Identify which cell holds the provided text, then report its (X, Y) central coordinate. 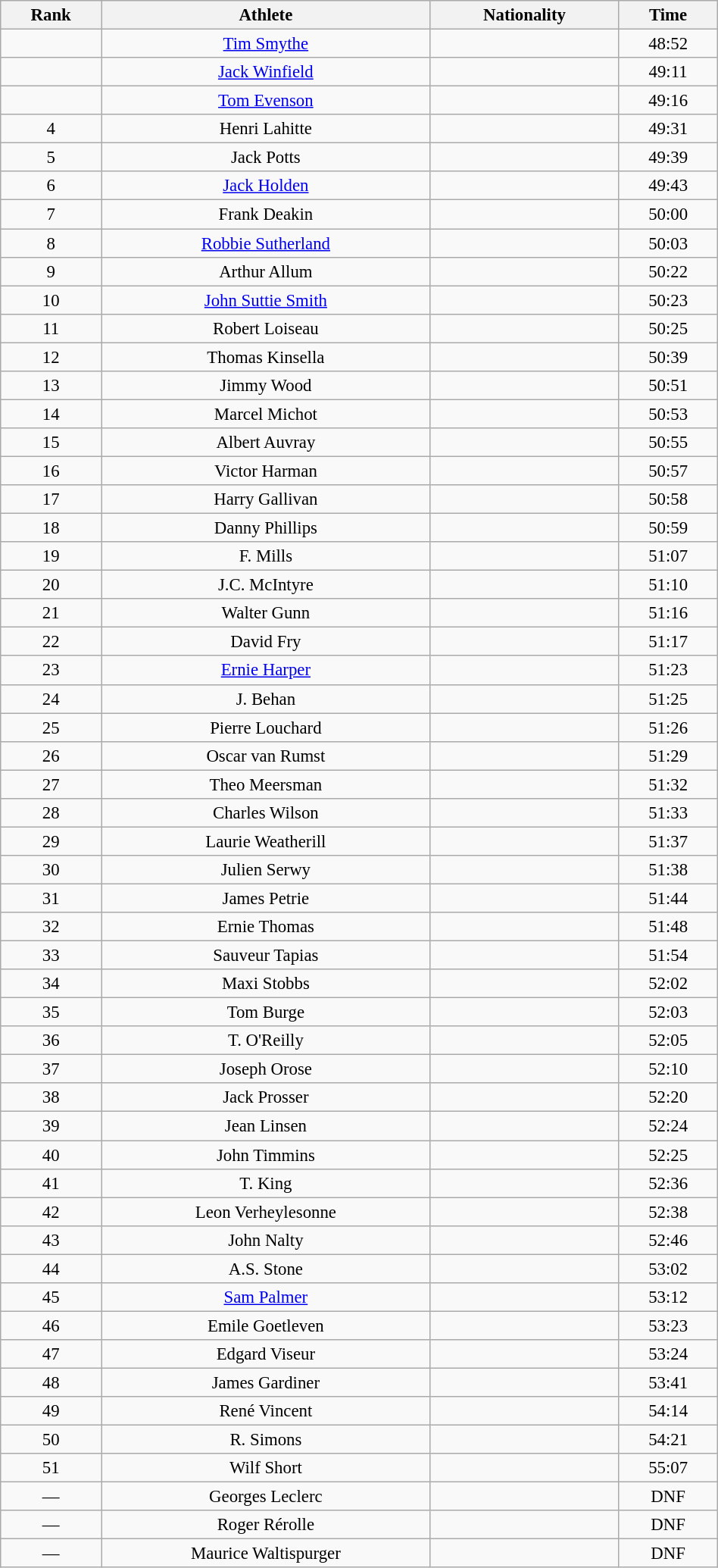
31 (52, 898)
Ernie Harper (266, 671)
35 (52, 1012)
51:26 (668, 728)
T. O'Reilly (266, 1041)
Joseph Orose (266, 1069)
R. Simons (266, 1440)
Time (668, 15)
29 (52, 841)
49:11 (668, 72)
51:10 (668, 585)
4 (52, 129)
28 (52, 813)
Jack Holden (266, 186)
Marcel Michot (266, 414)
49:43 (668, 186)
50:00 (668, 214)
17 (52, 499)
Thomas Kinsella (266, 357)
50:51 (668, 386)
Georges Leclerc (266, 1497)
Albert Auvray (266, 443)
52:36 (668, 1183)
53:41 (668, 1382)
Sauveur Tapias (266, 956)
34 (52, 984)
Julien Serwy (266, 870)
52:03 (668, 1012)
48:52 (668, 44)
Laurie Weatherill (266, 841)
Wilf Short (266, 1468)
David Fry (266, 642)
Victor Harman (266, 471)
Jack Winfield (266, 72)
53:12 (668, 1297)
40 (52, 1155)
51 (52, 1468)
Frank Deakin (266, 214)
42 (52, 1212)
Athlete (266, 15)
49:16 (668, 101)
38 (52, 1098)
41 (52, 1183)
24 (52, 699)
52:02 (668, 984)
James Gardiner (266, 1382)
55:07 (668, 1468)
13 (52, 386)
23 (52, 671)
9 (52, 271)
Danny Phillips (266, 528)
47 (52, 1354)
Theo Meersman (266, 784)
51:54 (668, 956)
50:23 (668, 300)
Emile Goetleven (266, 1325)
52:05 (668, 1041)
Robert Loiseau (266, 328)
44 (52, 1269)
Rank (52, 15)
51:32 (668, 784)
Jimmy Wood (266, 386)
53:24 (668, 1354)
27 (52, 784)
49 (52, 1411)
J.C. McIntyre (266, 585)
A.S. Stone (266, 1269)
51:23 (668, 671)
Oscar van Rumst (266, 756)
43 (52, 1240)
James Petrie (266, 898)
32 (52, 927)
René Vincent (266, 1411)
22 (52, 642)
52:38 (668, 1212)
52:46 (668, 1240)
Pierre Louchard (266, 728)
Walter Gunn (266, 613)
8 (52, 243)
50:59 (668, 528)
11 (52, 328)
51:44 (668, 898)
Robbie Sutherland (266, 243)
52:10 (668, 1069)
Sam Palmer (266, 1297)
50:53 (668, 414)
50:22 (668, 271)
46 (52, 1325)
6 (52, 186)
30 (52, 870)
Ernie Thomas (266, 927)
Jack Prosser (266, 1098)
54:21 (668, 1440)
Maurice Waltispurger (266, 1554)
18 (52, 528)
37 (52, 1069)
Jean Linsen (266, 1126)
51:07 (668, 556)
52:20 (668, 1098)
54:14 (668, 1411)
26 (52, 756)
50:25 (668, 328)
F. Mills (266, 556)
Jack Potts (266, 158)
Nationality (524, 15)
Henri Lahitte (266, 129)
52:24 (668, 1126)
25 (52, 728)
Tim Smythe (266, 44)
33 (52, 956)
Edgard Viseur (266, 1354)
19 (52, 556)
7 (52, 214)
49:31 (668, 129)
14 (52, 414)
20 (52, 585)
John Suttie Smith (266, 300)
53:02 (668, 1269)
16 (52, 471)
Arthur Allum (266, 271)
52:25 (668, 1155)
45 (52, 1297)
36 (52, 1041)
Charles Wilson (266, 813)
51:25 (668, 699)
51:29 (668, 756)
48 (52, 1382)
51:38 (668, 870)
10 (52, 300)
51:33 (668, 813)
50:55 (668, 443)
51:48 (668, 927)
12 (52, 357)
Leon Verheylesonne (266, 1212)
Maxi Stobbs (266, 984)
J. Behan (266, 699)
Roger Rérolle (266, 1525)
5 (52, 158)
53:23 (668, 1325)
John Nalty (266, 1240)
50:03 (668, 243)
T. King (266, 1183)
50 (52, 1440)
15 (52, 443)
Tom Burge (266, 1012)
39 (52, 1126)
50:57 (668, 471)
50:39 (668, 357)
50:58 (668, 499)
51:16 (668, 613)
Harry Gallivan (266, 499)
49:39 (668, 158)
51:17 (668, 642)
21 (52, 613)
51:37 (668, 841)
Tom Evenson (266, 101)
John Timmins (266, 1155)
